Return the [X, Y] coordinate for the center point of the cell that contains the specified text.  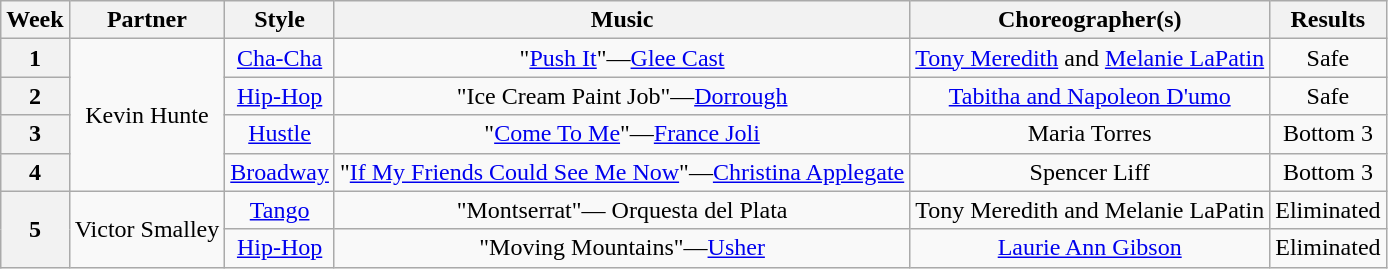
"Come To Me"—France Joli [622, 134]
Spencer Liff [1090, 172]
Choreographer(s) [1090, 20]
Laurie Ann Gibson [1090, 248]
"If My Friends Could See Me Now"—Christina Applegate [622, 172]
"Montserrat"— Orquesta del Plata [622, 210]
Victor Smalley [147, 229]
1 [35, 58]
Broadway [280, 172]
4 [35, 172]
Hustle [280, 134]
2 [35, 96]
3 [35, 134]
"Moving Mountains"—Usher [622, 248]
Style [280, 20]
"Push It"—Glee Cast [622, 58]
Maria Torres [1090, 134]
Week [35, 20]
Results [1328, 20]
Music [622, 20]
Partner [147, 20]
Tabitha and Napoleon D'umo [1090, 96]
5 [35, 229]
Cha-Cha [280, 58]
Tango [280, 210]
Kevin Hunte [147, 115]
"Ice Cream Paint Job"—Dorrough [622, 96]
